Scan for the cell matching the given text and deliver its (x, y) coordinate at center. 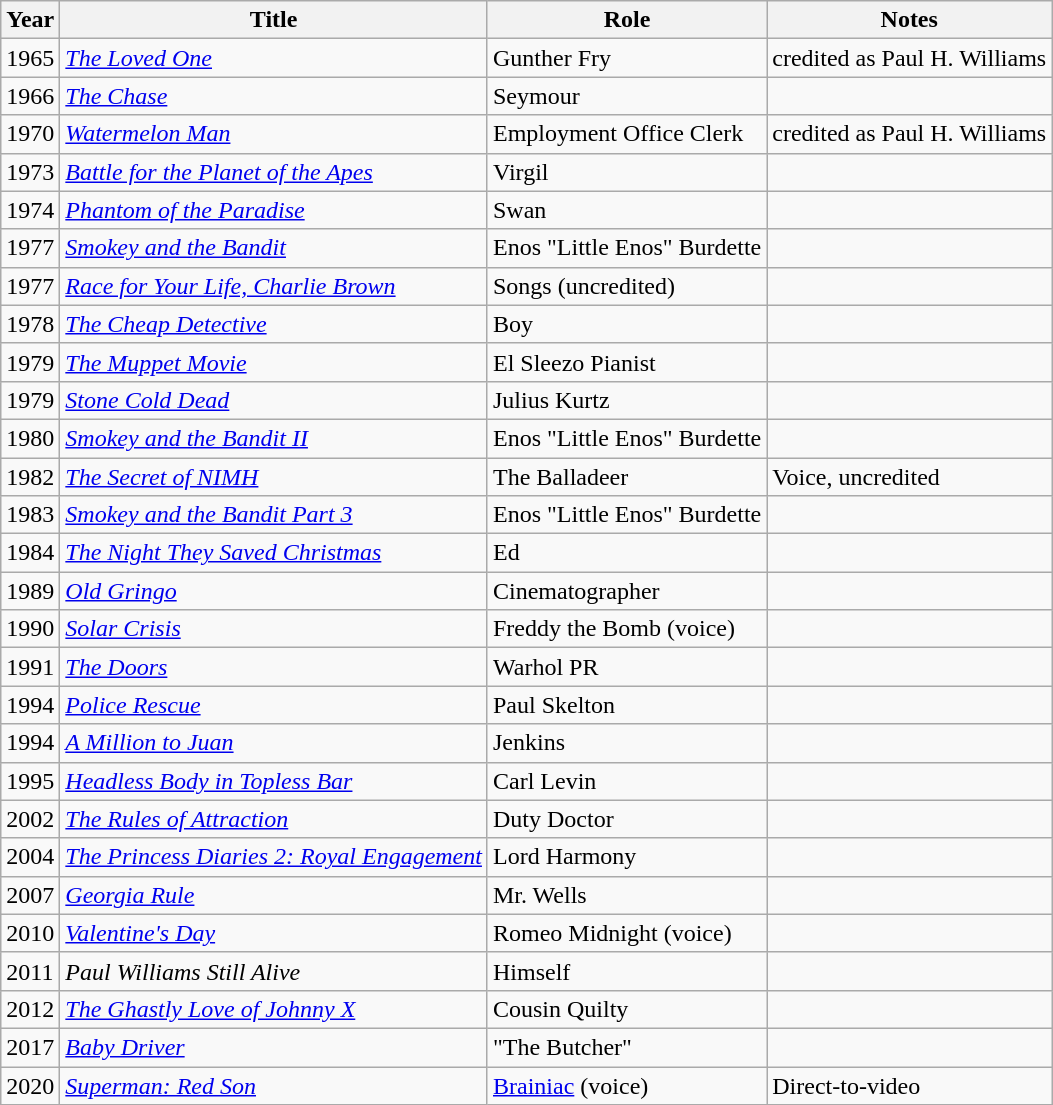
1984 (30, 553)
1990 (30, 629)
1970 (30, 134)
2010 (30, 933)
Jenkins (626, 743)
The Loved One (274, 58)
Police Rescue (274, 705)
Smokey and the Bandit Part 3 (274, 515)
2011 (30, 971)
Cousin Quilty (626, 1009)
Virgil (626, 172)
Paul Skelton (626, 705)
Solar Crisis (274, 629)
Duty Doctor (626, 819)
Swan (626, 210)
Cinematographer (626, 591)
Romeo Midnight (voice) (626, 933)
2004 (30, 857)
Battle for the Planet of the Apes (274, 172)
A Million to Juan (274, 743)
Phantom of the Paradise (274, 210)
2007 (30, 895)
The Rules of Attraction (274, 819)
Freddy the Bomb (voice) (626, 629)
1995 (30, 781)
Notes (910, 20)
Year (30, 20)
1978 (30, 324)
Smokey and the Bandit II (274, 438)
1980 (30, 438)
The Balladeer (626, 477)
Ed (626, 553)
The Chase (274, 96)
The Princess Diaries 2: Royal Engagement (274, 857)
The Night They Saved Christmas (274, 553)
Employment Office Clerk (626, 134)
"The Butcher" (626, 1047)
Watermelon Man (274, 134)
Baby Driver (274, 1047)
Seymour (626, 96)
The Cheap Detective (274, 324)
Race for Your Life, Charlie Brown (274, 286)
Role (626, 20)
Warhol PR (626, 667)
Superman: Red Son (274, 1085)
Georgia Rule (274, 895)
The Muppet Movie (274, 362)
Valentine's Day (274, 933)
Stone Cold Dead (274, 400)
El Sleezo Pianist (626, 362)
Old Gringo (274, 591)
1983 (30, 515)
1965 (30, 58)
1982 (30, 477)
Title (274, 20)
Brainiac (voice) (626, 1085)
Julius Kurtz (626, 400)
2002 (30, 819)
Boy (626, 324)
The Doors (274, 667)
Mr. Wells (626, 895)
Carl Levin (626, 781)
Headless Body in Topless Bar (274, 781)
1974 (30, 210)
1991 (30, 667)
Direct-to-video (910, 1085)
The Secret of NIMH (274, 477)
2020 (30, 1085)
Lord Harmony (626, 857)
2012 (30, 1009)
Paul Williams Still Alive (274, 971)
1966 (30, 96)
The Ghastly Love of Johnny X (274, 1009)
Himself (626, 971)
Smokey and the Bandit (274, 248)
Songs (uncredited) (626, 286)
1973 (30, 172)
1989 (30, 591)
2017 (30, 1047)
Voice, uncredited (910, 477)
Gunther Fry (626, 58)
